Provide the [x, y] coordinate of the cell's center where the given text is located.  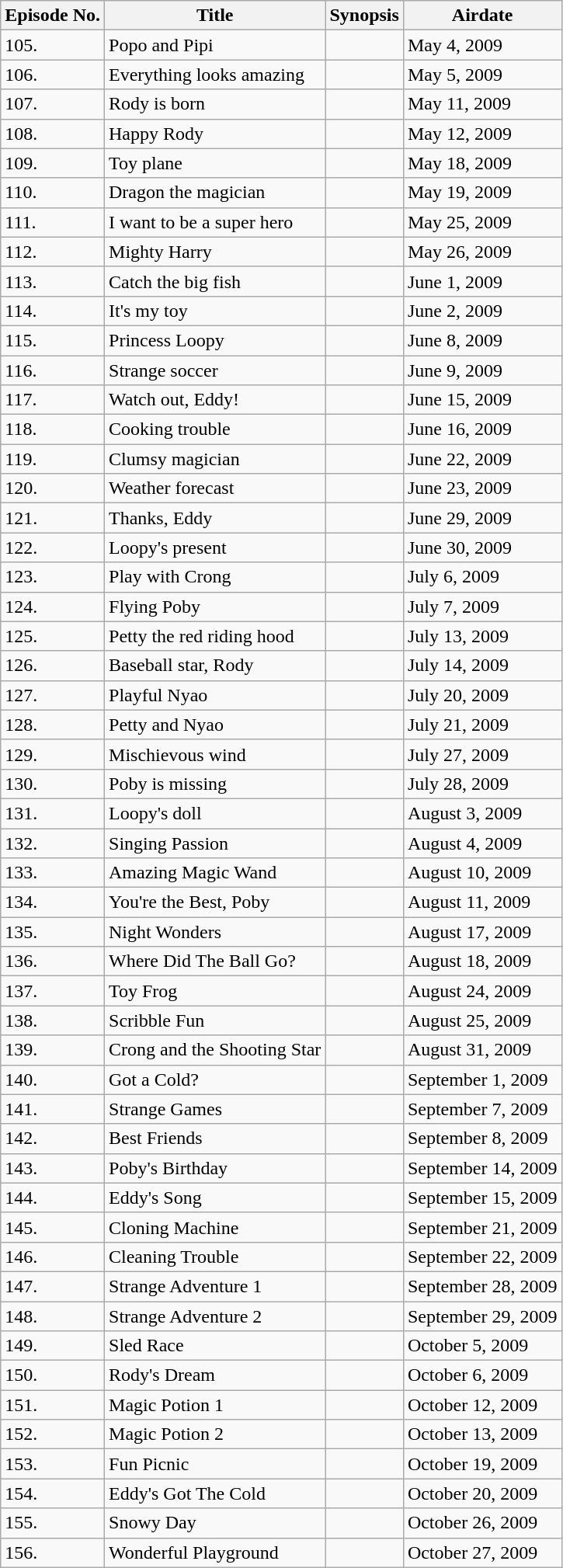
June 15, 2009 [482, 400]
124. [53, 607]
August 31, 2009 [482, 1050]
You're the Best, Poby [215, 902]
Strange Adventure 1 [215, 1286]
129. [53, 754]
August 17, 2009 [482, 932]
Popo and Pipi [215, 45]
June 9, 2009 [482, 370]
September 14, 2009 [482, 1168]
108. [53, 134]
September 15, 2009 [482, 1198]
September 8, 2009 [482, 1139]
October 5, 2009 [482, 1346]
111. [53, 222]
Where Did The Ball Go? [215, 961]
118. [53, 429]
Singing Passion [215, 843]
106. [53, 75]
120. [53, 488]
119. [53, 459]
October 27, 2009 [482, 1552]
144. [53, 1198]
114. [53, 311]
May 19, 2009 [482, 193]
148. [53, 1316]
July 21, 2009 [482, 725]
Playful Nyao [215, 695]
Eddy's Got The Cold [215, 1493]
123. [53, 577]
Strange Adventure 2 [215, 1316]
126. [53, 666]
130. [53, 784]
Strange soccer [215, 370]
Mighty Harry [215, 252]
125. [53, 636]
131. [53, 813]
136. [53, 961]
October 6, 2009 [482, 1375]
October 26, 2009 [482, 1523]
October 13, 2009 [482, 1434]
September 22, 2009 [482, 1257]
August 11, 2009 [482, 902]
Thanks, Eddy [215, 518]
September 1, 2009 [482, 1080]
Wonderful Playground [215, 1552]
113. [53, 281]
112. [53, 252]
149. [53, 1346]
Poby is missing [215, 784]
Sled Race [215, 1346]
July 13, 2009 [482, 636]
September 29, 2009 [482, 1316]
137. [53, 991]
115. [53, 340]
Dragon the magician [215, 193]
Petty and Nyao [215, 725]
Episode No. [53, 16]
Cleaning Trouble [215, 1257]
116. [53, 370]
Crong and the Shooting Star [215, 1050]
Princess Loopy [215, 340]
September 21, 2009 [482, 1227]
Snowy Day [215, 1523]
Got a Cold? [215, 1080]
August 10, 2009 [482, 873]
133. [53, 873]
155. [53, 1523]
139. [53, 1050]
Catch the big fish [215, 281]
Night Wonders [215, 932]
Watch out, Eddy! [215, 400]
Flying Poby [215, 607]
October 19, 2009 [482, 1464]
Magic Potion 1 [215, 1405]
June 1, 2009 [482, 281]
135. [53, 932]
140. [53, 1080]
122. [53, 548]
Petty the red riding hood [215, 636]
June 16, 2009 [482, 429]
May 26, 2009 [482, 252]
June 8, 2009 [482, 340]
July 6, 2009 [482, 577]
145. [53, 1227]
151. [53, 1405]
Amazing Magic Wand [215, 873]
Scribble Fun [215, 1020]
Toy plane [215, 163]
156. [53, 1552]
October 20, 2009 [482, 1493]
October 12, 2009 [482, 1405]
June 30, 2009 [482, 548]
August 18, 2009 [482, 961]
107. [53, 104]
May 11, 2009 [482, 104]
July 14, 2009 [482, 666]
Fun Picnic [215, 1464]
121. [53, 518]
June 29, 2009 [482, 518]
Cooking trouble [215, 429]
Strange Games [215, 1109]
Play with Crong [215, 577]
It's my toy [215, 311]
May 18, 2009 [482, 163]
May 5, 2009 [482, 75]
Baseball star, Rody [215, 666]
May 4, 2009 [482, 45]
117. [53, 400]
August 24, 2009 [482, 991]
Magic Potion 2 [215, 1434]
August 4, 2009 [482, 843]
June 2, 2009 [482, 311]
August 3, 2009 [482, 813]
Toy Frog [215, 991]
Eddy's Song [215, 1198]
Mischievous wind [215, 754]
152. [53, 1434]
110. [53, 193]
Weather forecast [215, 488]
Rody is born [215, 104]
September 7, 2009 [482, 1109]
Clumsy magician [215, 459]
Best Friends [215, 1139]
150. [53, 1375]
July 28, 2009 [482, 784]
132. [53, 843]
Airdate [482, 16]
August 25, 2009 [482, 1020]
142. [53, 1139]
May 25, 2009 [482, 222]
147. [53, 1286]
Happy Rody [215, 134]
Loopy's doll [215, 813]
154. [53, 1493]
Synopsis [364, 16]
127. [53, 695]
July 7, 2009 [482, 607]
Poby's Birthday [215, 1168]
July 27, 2009 [482, 754]
Loopy's present [215, 548]
June 23, 2009 [482, 488]
134. [53, 902]
Title [215, 16]
June 22, 2009 [482, 459]
109. [53, 163]
141. [53, 1109]
105. [53, 45]
146. [53, 1257]
143. [53, 1168]
128. [53, 725]
Cloning Machine [215, 1227]
September 28, 2009 [482, 1286]
153. [53, 1464]
Everything looks amazing [215, 75]
138. [53, 1020]
I want to be a super hero [215, 222]
July 20, 2009 [482, 695]
Rody's Dream [215, 1375]
May 12, 2009 [482, 134]
